Scan for the cell matching the given text and deliver its (x, y) coordinate at center. 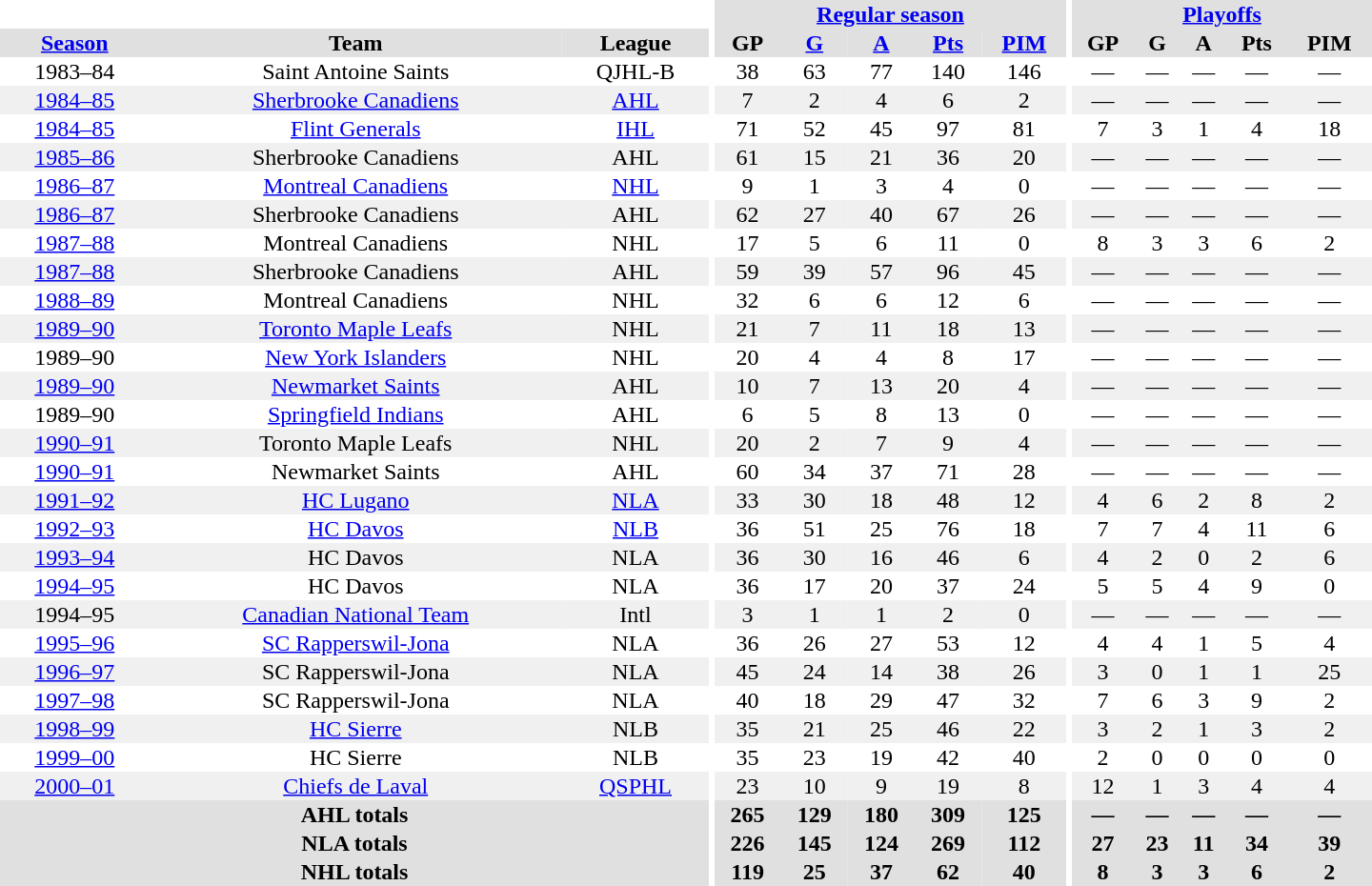
28 (1023, 472)
15 (815, 157)
1996–97 (74, 672)
New York Islanders (356, 357)
HC Lugano (356, 500)
33 (747, 500)
Chiefs de Laval (356, 786)
146 (1023, 71)
16 (881, 557)
1999–00 (74, 757)
52 (815, 129)
1993–94 (74, 557)
129 (815, 815)
124 (881, 843)
Flint Generals (356, 129)
1985–86 (74, 157)
53 (948, 643)
NHL totals (354, 872)
81 (1023, 129)
140 (948, 71)
22 (1023, 729)
61 (747, 157)
63 (815, 71)
IHL (636, 129)
265 (747, 815)
League (636, 43)
2000–01 (74, 786)
1998–99 (74, 729)
67 (948, 214)
Springfield Indians (356, 414)
QJHL-B (636, 71)
145 (815, 843)
Team (356, 43)
1988–89 (74, 300)
1992–93 (74, 529)
77 (881, 71)
1995–96 (74, 643)
59 (747, 272)
125 (1023, 815)
Saint Antoine Saints (356, 71)
119 (747, 872)
47 (948, 700)
57 (881, 272)
Canadian National Team (356, 614)
309 (948, 815)
14 (881, 672)
112 (1023, 843)
180 (881, 815)
48 (948, 500)
Season (74, 43)
29 (881, 700)
60 (747, 472)
97 (948, 129)
AHL totals (354, 815)
1997–98 (74, 700)
42 (948, 757)
51 (815, 529)
226 (747, 843)
QSPHL (636, 786)
1991–92 (74, 500)
96 (948, 272)
269 (948, 843)
NLA totals (354, 843)
1983–84 (74, 71)
Intl (636, 614)
Playoffs (1221, 14)
Regular season (890, 14)
76 (948, 529)
